Return the [x, y] coordinate for the center point of the cell that contains the specified text.  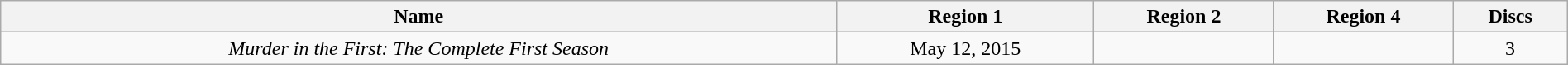
Region 4 [1363, 17]
3 [1510, 48]
Region 1 [966, 17]
May 12, 2015 [966, 48]
Name [418, 17]
Region 2 [1184, 17]
Discs [1510, 17]
Murder in the First: The Complete First Season [418, 48]
